From the cell containing the given text, extract its center point as [X, Y] coordinate. 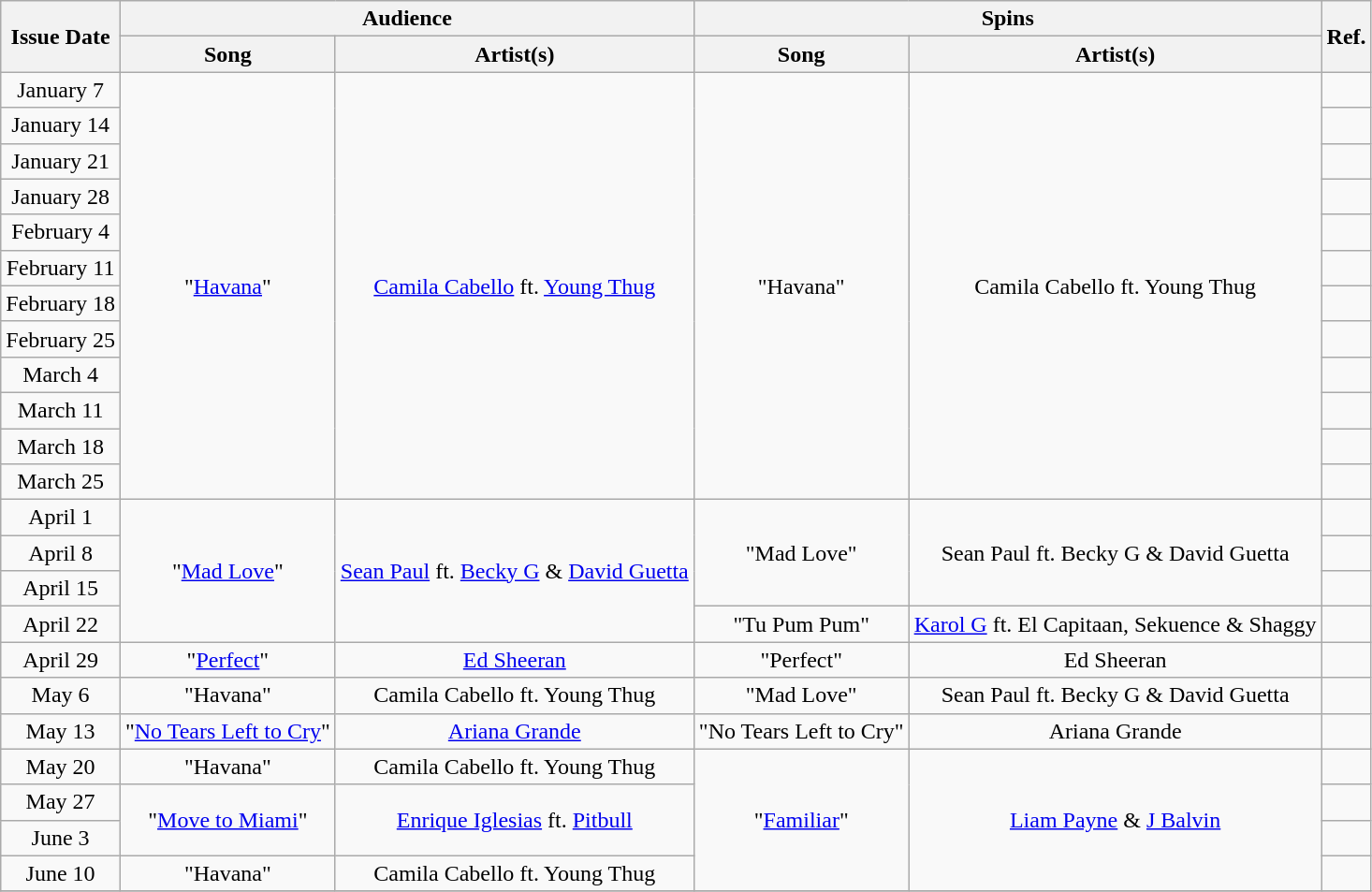
March 18 [61, 446]
May 13 [61, 731]
April 29 [61, 660]
June 3 [61, 838]
Audience [406, 19]
Ref. [1346, 37]
April 1 [61, 518]
Liam Payne & J Balvin [1116, 820]
March 11 [61, 410]
May 27 [61, 802]
January 21 [61, 161]
May 20 [61, 767]
Issue Date [61, 37]
June 10 [61, 873]
Enrique Iglesias ft. Pitbull [515, 820]
Karol G ft. El Capitaan, Sekuence & Shaggy [1116, 624]
January 7 [61, 90]
May 6 [61, 695]
April 8 [61, 553]
February 11 [61, 268]
"Tu Pum Pum" [801, 624]
"Move to Miami" [227, 820]
February 4 [61, 232]
April 22 [61, 624]
"Familiar" [801, 820]
January 28 [61, 197]
March 4 [61, 374]
March 25 [61, 482]
Spins [1007, 19]
April 15 [61, 589]
January 14 [61, 125]
February 18 [61, 303]
February 25 [61, 339]
